Provide the [x, y] coordinate of the cell's center where the given text is located.  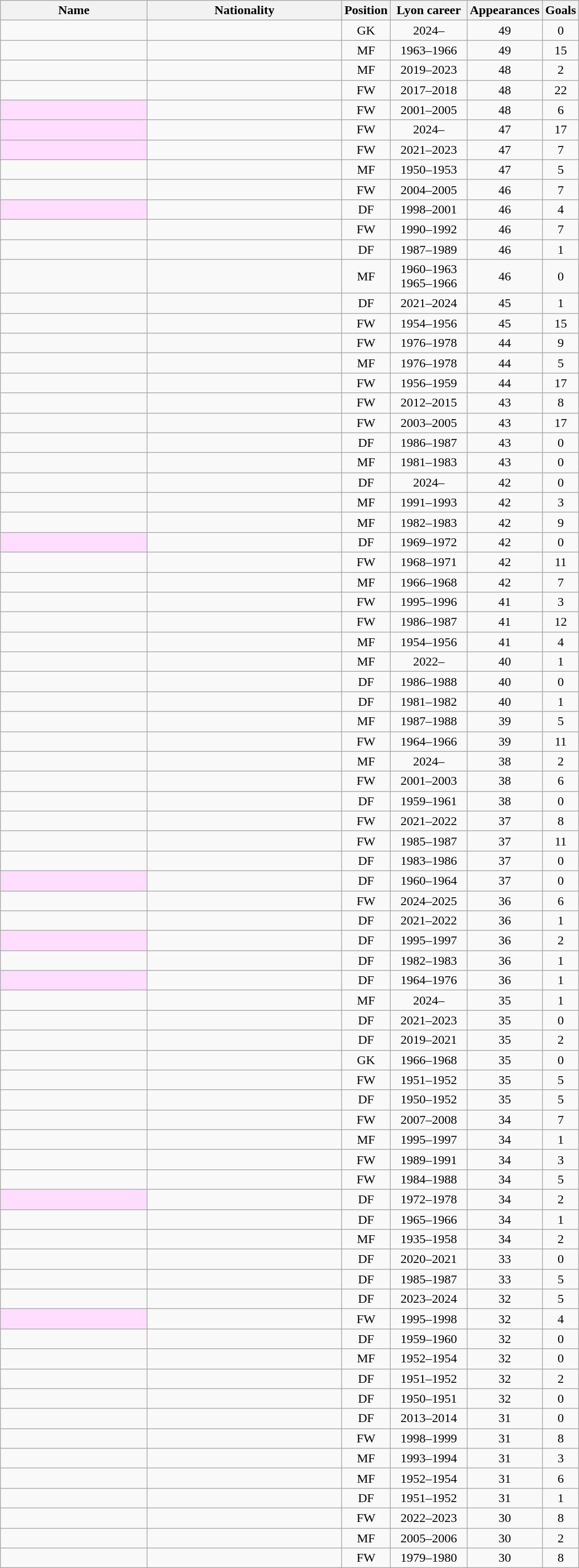
2022–2023 [429, 1518]
12 [561, 622]
1993–1994 [429, 1458]
1935–1958 [429, 1239]
2004–2005 [429, 189]
22 [561, 90]
2003–2005 [429, 423]
1960–1964 [429, 881]
1960–19631965–1966 [429, 276]
Position [366, 10]
1956–1959 [429, 383]
Goals [561, 10]
1979–1980 [429, 1558]
1950–1951 [429, 1398]
1984–1988 [429, 1179]
1983–1986 [429, 861]
1987–1989 [429, 250]
1950–1952 [429, 1100]
2019–2023 [429, 70]
1959–1960 [429, 1339]
1969–1972 [429, 542]
1981–1982 [429, 702]
1987–1988 [429, 721]
1995–1996 [429, 602]
1995–1998 [429, 1319]
1965–1966 [429, 1220]
1998–2001 [429, 209]
1963–1966 [429, 50]
2007–2008 [429, 1120]
2001–2005 [429, 110]
1998–1999 [429, 1438]
1972–1978 [429, 1199]
2001–2003 [429, 781]
1986–1988 [429, 682]
1968–1971 [429, 562]
2013–2014 [429, 1418]
2005–2006 [429, 1538]
Name [74, 10]
1991–1993 [429, 502]
2012–2015 [429, 403]
1950–1953 [429, 170]
2020–2021 [429, 1259]
1959–1961 [429, 801]
1964–1976 [429, 980]
Lyon career [429, 10]
Appearances [505, 10]
1981–1983 [429, 462]
1989–1991 [429, 1159]
Nationality [245, 10]
2022– [429, 662]
2023–2024 [429, 1299]
2017–2018 [429, 90]
1990–1992 [429, 229]
1964–1966 [429, 741]
2024–2025 [429, 900]
2021–2024 [429, 303]
2019–2021 [429, 1040]
